Return the [X, Y] coordinate for the center point of the cell that contains the specified text.  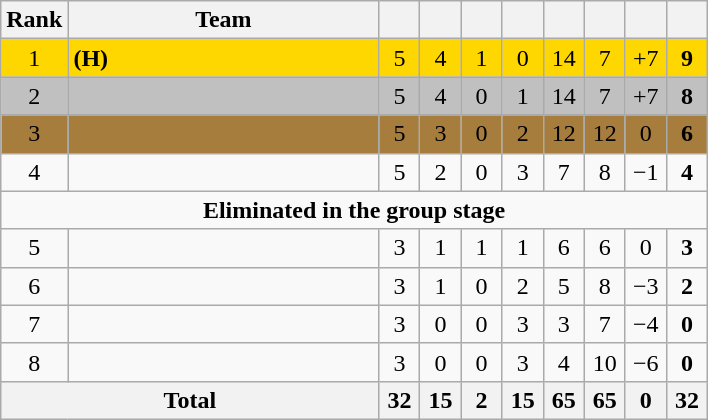
Total [190, 400]
9 [686, 58]
−3 [646, 286]
−6 [646, 362]
Eliminated in the group stage [354, 210]
Team [224, 20]
−4 [646, 324]
−1 [646, 172]
(H) [224, 58]
10 [604, 362]
Rank [34, 20]
